Pinpoint the cell where the given text exists, returning its (x, y) midpoint coordinate. 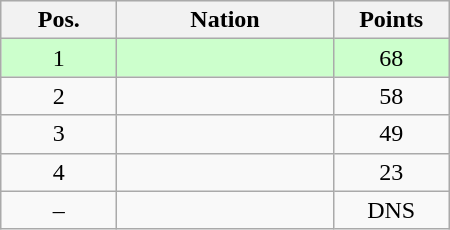
4 (59, 172)
DNS (391, 210)
Nation (225, 20)
Pos. (59, 20)
23 (391, 172)
68 (391, 58)
58 (391, 96)
3 (59, 134)
1 (59, 58)
Points (391, 20)
– (59, 210)
49 (391, 134)
2 (59, 96)
